Scan for the cell matching the given text and deliver its [X, Y] coordinate at center. 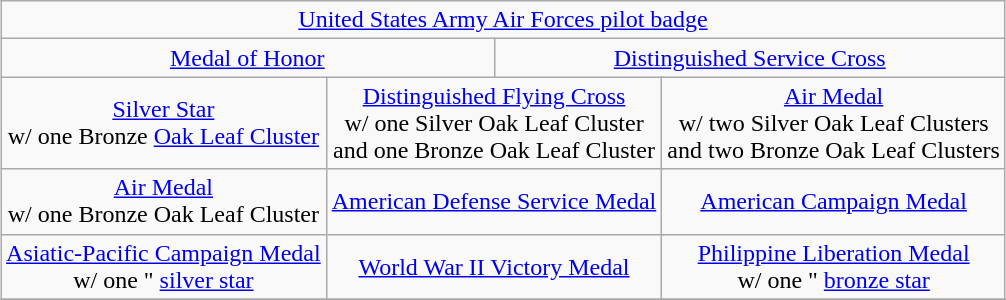
Philippine Liberation Medalw/ one " bronze star [834, 266]
Silver Starw/ one Bronze Oak Leaf Cluster [164, 123]
Air Medalw/ two Silver Oak Leaf Clusters and two Bronze Oak Leaf Clusters [834, 123]
Asiatic-Pacific Campaign Medalw/ one " silver star [164, 266]
Air Medalw/ one Bronze Oak Leaf Cluster [164, 202]
United States Army Air Forces pilot badge [504, 20]
Distinguished Service Cross [750, 58]
Distinguished Flying Crossw/ one Silver Oak Leaf Cluster and one Bronze Oak Leaf Cluster [494, 123]
American Defense Service Medal [494, 202]
American Campaign Medal [834, 202]
World War II Victory Medal [494, 266]
Medal of Honor [248, 58]
